Provide the (x, y) coordinate of the cell's center where the given text is located.  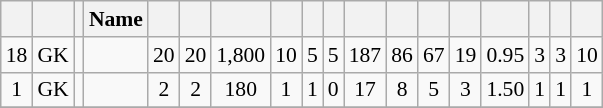
187 (366, 55)
8 (402, 90)
67 (434, 55)
1.50 (505, 90)
18 (17, 55)
0.95 (505, 55)
180 (240, 90)
1,800 (240, 55)
17 (366, 90)
0 (334, 90)
19 (466, 55)
86 (402, 55)
Name (116, 19)
